Scan for the cell matching the given text and deliver its [x, y] coordinate at center. 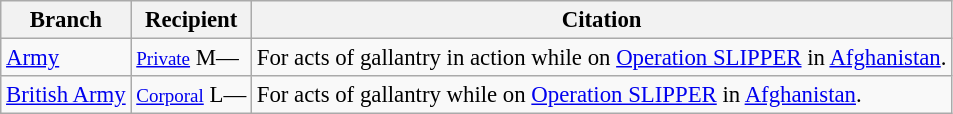
Recipient [191, 20]
For acts of gallantry while on Operation SLIPPER in Afghanistan. [601, 95]
Corporal L— [191, 95]
British Army [66, 95]
Citation [601, 20]
For acts of gallantry in action while on Operation SLIPPER in Afghanistan. [601, 58]
Army [66, 58]
Private M— [191, 58]
Branch [66, 20]
